Detect which cell encompasses the target text, then output its [x, y] center coordinate. 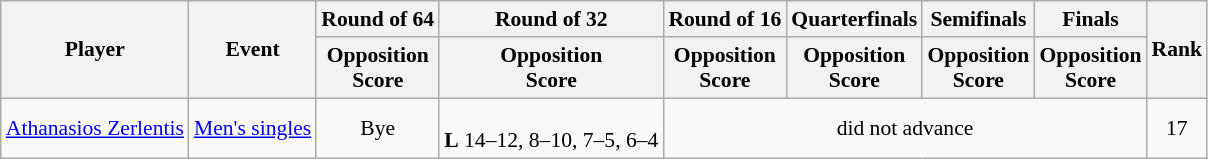
Player [95, 50]
L 14–12, 8–10, 7–5, 6–4 [551, 128]
Event [252, 50]
did not advance [904, 128]
Athanasios Zerlentis [95, 128]
Semifinals [978, 19]
Bye [378, 128]
Round of 16 [724, 19]
Rank [1178, 50]
Finals [1090, 19]
Round of 64 [378, 19]
Round of 32 [551, 19]
Men's singles [252, 128]
17 [1178, 128]
Quarterfinals [854, 19]
